Identify which cell holds the provided text, then report its (x, y) central coordinate. 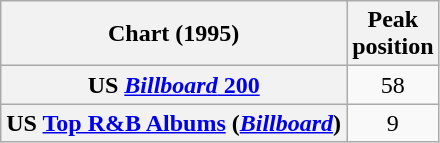
US Top R&B Albums (Billboard) (174, 123)
9 (393, 123)
Peakposition (393, 34)
US Billboard 200 (174, 85)
Chart (1995) (174, 34)
58 (393, 85)
